Determine the [x, y] coordinate at the center of the cell enclosing the given text.  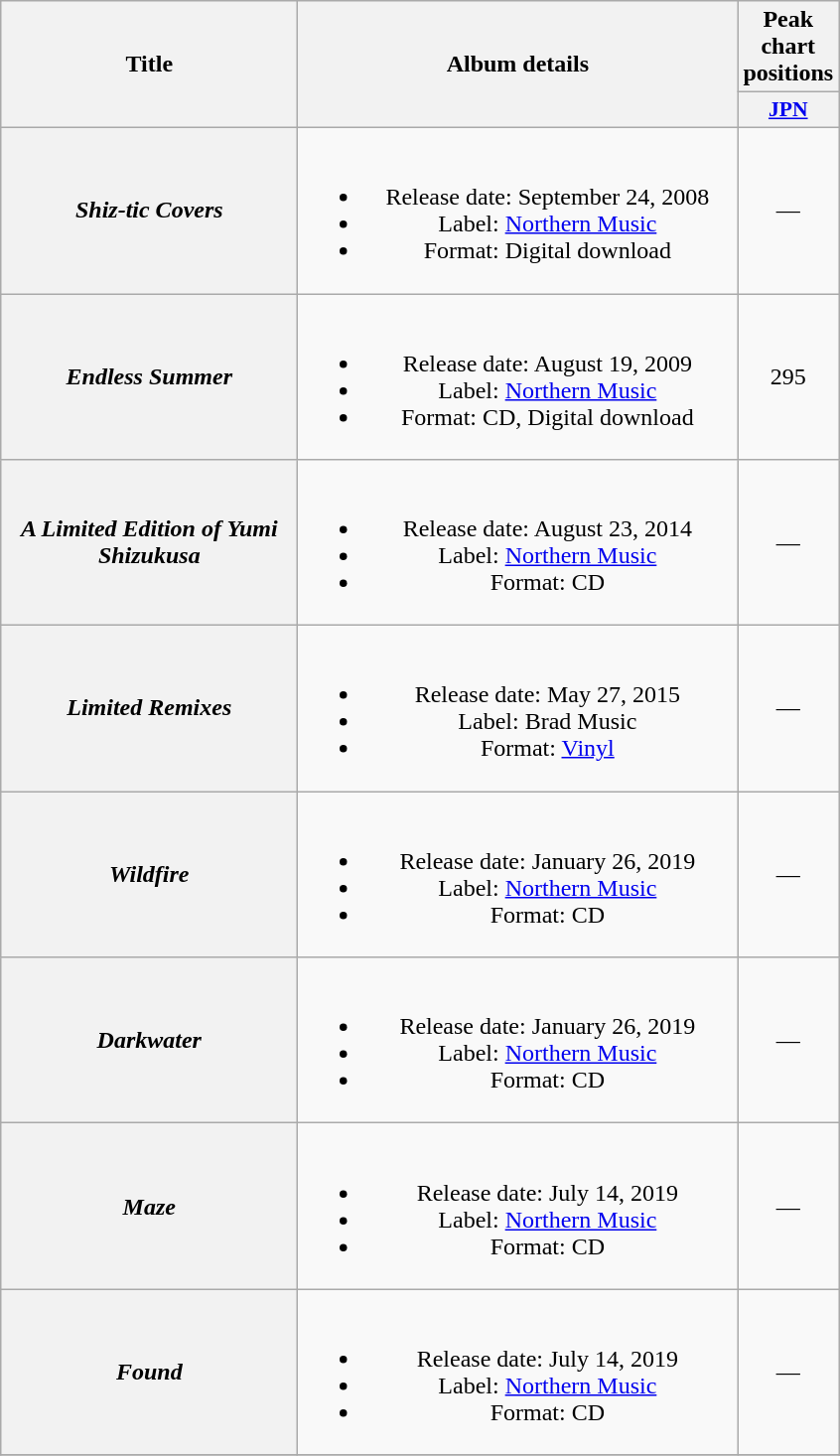
Title [149, 65]
Wildfire [149, 874]
Release date: August 23, 2014Label: Northern MusicFormat: CD [518, 542]
JPN [788, 110]
A Limited Edition of Yumi Shizukusa [149, 542]
Peak chart positions [788, 47]
Shiz-tic Covers [149, 211]
Darkwater [149, 1041]
Found [149, 1373]
Release date: August 19, 2009Label: Northern MusicFormat: CD, Digital download [518, 377]
Release date: September 24, 2008Label: Northern MusicFormat: Digital download [518, 211]
Release date: May 27, 2015Label: Brad MusicFormat: Vinyl [518, 709]
Album details [518, 65]
295 [788, 377]
Endless Summer [149, 377]
Maze [149, 1206]
Limited Remixes [149, 709]
